Pinpoint the cell where the given text exists, returning its (x, y) midpoint coordinate. 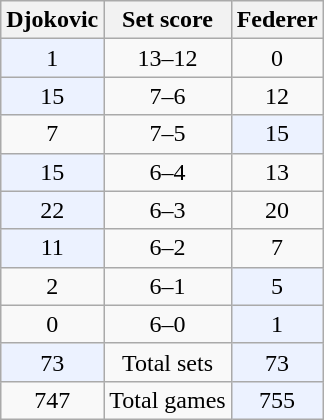
13–12 (168, 58)
755 (277, 400)
Djokovic (52, 20)
Total sets (168, 362)
6–1 (168, 286)
6–3 (168, 210)
13 (277, 172)
7–5 (168, 134)
20 (277, 210)
2 (52, 286)
Set score (168, 20)
6–0 (168, 324)
5 (277, 286)
Federer (277, 20)
22 (52, 210)
Total games (168, 400)
7–6 (168, 96)
6–2 (168, 248)
11 (52, 248)
12 (277, 96)
747 (52, 400)
6–4 (168, 172)
